Detect which cell encompasses the target text, then output its (x, y) center coordinate. 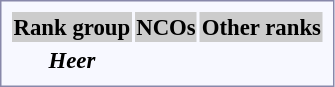
Other ranks (261, 27)
Heer (72, 60)
Rank group (72, 27)
NCOs (166, 27)
